Provide the [x, y] coordinate of the cell's center where the given text is located.  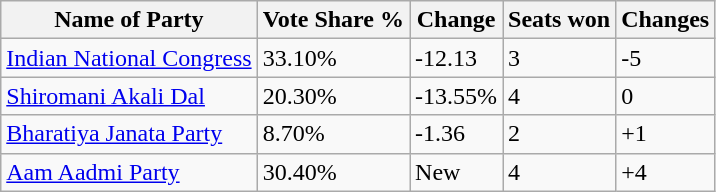
Shiromani Akali Dal [129, 96]
Name of Party [129, 20]
Bharatiya Janata Party [129, 134]
Changes [666, 20]
20.30% [333, 96]
Change [456, 20]
8.70% [333, 134]
Indian National Congress [129, 58]
30.40% [333, 172]
2 [560, 134]
-5 [666, 58]
+4 [666, 172]
3 [560, 58]
Seats won [560, 20]
Aam Aadmi Party [129, 172]
New [456, 172]
-1.36 [456, 134]
33.10% [333, 58]
Vote Share % [333, 20]
+1 [666, 134]
-12.13 [456, 58]
0 [666, 96]
-13.55% [456, 96]
